Find where the given text appears and provide that cell's center as [X, Y] coordinate. 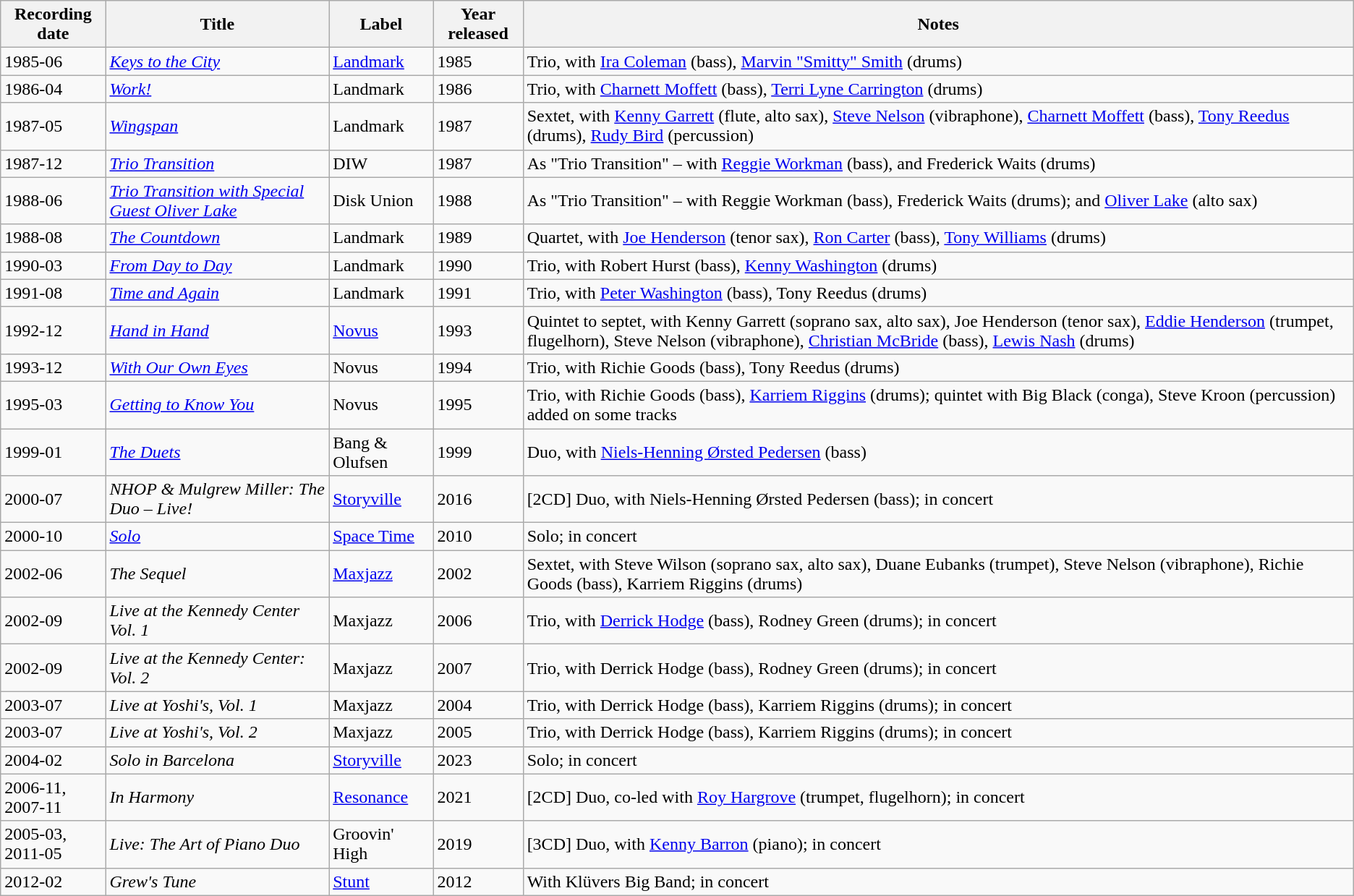
2007 [478, 668]
Title [217, 25]
Year released [478, 25]
Time and Again [217, 293]
Trio, with Peter Washington (bass), Tony Reedus (drums) [938, 293]
Live at the Kennedy Center Vol. 1 [217, 620]
2005-03, 2011-05 [54, 845]
As "Trio Transition" – with Reggie Workman (bass), Frederick Waits (drums); and Oliver Lake (alto sax) [938, 201]
1985-06 [54, 61]
Trio, with Richie Goods (bass), Karriem Riggins (drums); quintet with Big Black (conga), Steve Kroon (percussion) added on some tracks [938, 405]
Bang & Olufsen [381, 451]
1988-08 [54, 238]
As "Trio Transition" – with Reggie Workman (bass), and Frederick Waits (drums) [938, 163]
2010 [478, 537]
2021 [478, 797]
1993 [478, 330]
1986-04 [54, 89]
2012-02 [54, 882]
Solo in Barcelona [217, 760]
Duo, with Niels-Henning Ørsted Pedersen (bass) [938, 451]
From Day to Day [217, 265]
[2CD] Duo, co-led with Roy Hargrove (trumpet, flugelhorn); in concert [938, 797]
Recording date [54, 25]
Wingspan [217, 126]
2023 [478, 760]
[3CD] Duo, with Kenny Barron (piano); in concert [938, 845]
Space Time [381, 537]
2012 [478, 882]
Disk Union [381, 201]
In Harmony [217, 797]
DIW [381, 163]
2004-02 [54, 760]
Resonance [381, 797]
1989 [478, 238]
2002-06 [54, 574]
Live at Yoshi's, Vol. 1 [217, 705]
1995-03 [54, 405]
1988-06 [54, 201]
1992-12 [54, 330]
Notes [938, 25]
Quartet, with Joe Henderson (tenor sax), Ron Carter (bass), Tony Williams (drums) [938, 238]
Trio Transition with Special Guest Oliver Lake [217, 201]
Grew's Tune [217, 882]
2006 [478, 620]
1994 [478, 367]
2002 [478, 574]
1987-05 [54, 126]
1999-01 [54, 451]
Sextet, with Kenny Garrett (flute, alto sax), Steve Nelson (vibraphone), Charnett Moffett (bass), Tony Reedus (drums), Rudy Bird (percussion) [938, 126]
Trio Transition [217, 163]
2004 [478, 705]
1995 [478, 405]
Live at Yoshi's, Vol. 2 [217, 733]
2006-11, 2007-11 [54, 797]
Trio, with Richie Goods (bass), Tony Reedus (drums) [938, 367]
Live at the Kennedy Center: Vol. 2 [217, 668]
The Sequel [217, 574]
NHOP & Mulgrew Miller: The Duo – Live! [217, 499]
1999 [478, 451]
Hand in Hand [217, 330]
1993-12 [54, 367]
2000-10 [54, 537]
Keys to the City [217, 61]
1987-12 [54, 163]
1991 [478, 293]
2016 [478, 499]
2000-07 [54, 499]
1990-03 [54, 265]
1985 [478, 61]
Groovin' High [381, 845]
Trio, with Robert Hurst (bass), Kenny Washington (drums) [938, 265]
[2CD] Duo, with Niels-Henning Ørsted Pedersen (bass); in concert [938, 499]
Stunt [381, 882]
Solo [217, 537]
Sextet, with Steve Wilson (soprano sax, alto sax), Duane Eubanks (trumpet), Steve Nelson (vibraphone), Richie Goods (bass), Karriem Riggins (drums) [938, 574]
The Countdown [217, 238]
Work! [217, 89]
Live: The Art of Piano Duo [217, 845]
Label [381, 25]
1990 [478, 265]
1988 [478, 201]
With Klüvers Big Band; in concert [938, 882]
Getting to Know You [217, 405]
2005 [478, 733]
With Our Own Eyes [217, 367]
Trio, with Ira Coleman (bass), Marvin "Smitty" Smith (drums) [938, 61]
2019 [478, 845]
1991-08 [54, 293]
The Duets [217, 451]
1986 [478, 89]
Trio, with Charnett Moffett (bass), Terri Lyne Carrington (drums) [938, 89]
